Pinpoint the cell where the given text exists, returning its [x, y] midpoint coordinate. 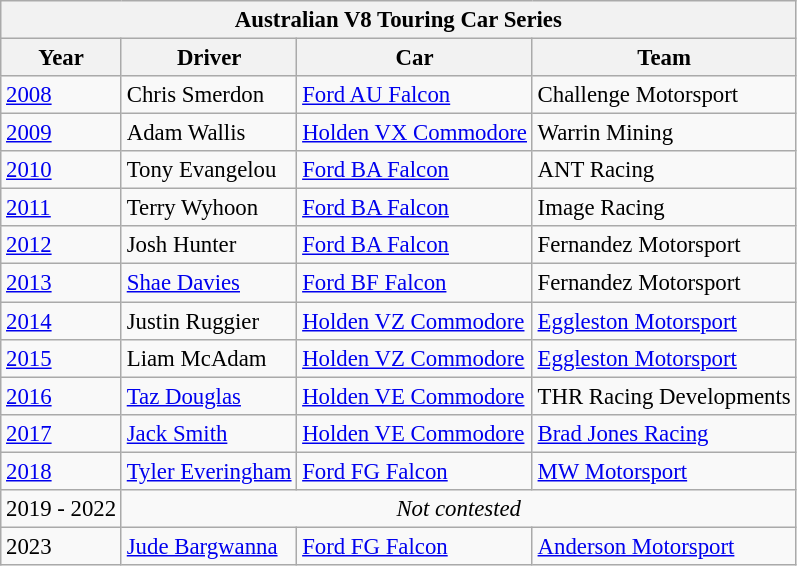
2017 [62, 433]
Ford AU Falcon [414, 95]
Tony Evangelou [208, 170]
2010 [62, 170]
2023 [62, 546]
Not contested [458, 509]
2012 [62, 245]
2013 [62, 283]
Josh Hunter [208, 245]
Taz Douglas [208, 396]
2011 [62, 208]
ANT Racing [664, 170]
Driver [208, 58]
2008 [62, 95]
Justin Ruggier [208, 321]
Shae Davies [208, 283]
Year [62, 58]
Jude Bargwanna [208, 546]
Anderson Motorsport [664, 546]
THR Racing Developments [664, 396]
Challenge Motorsport [664, 95]
Brad Jones Racing [664, 433]
2018 [62, 471]
Tyler Everingham [208, 471]
Jack Smith [208, 433]
Terry Wyhoon [208, 208]
2015 [62, 358]
Image Racing [664, 208]
Ford BF Falcon [414, 283]
Team [664, 58]
Holden VX Commodore [414, 133]
2009 [62, 133]
MW Motorsport [664, 471]
2014 [62, 321]
Adam Wallis [208, 133]
Australian V8 Touring Car Series [398, 20]
2019 - 2022 [62, 509]
Warrin Mining [664, 133]
2016 [62, 396]
Chris Smerdon [208, 95]
Liam McAdam [208, 358]
Car [414, 58]
